Provide the [x, y] coordinate of the cell's center where the given text is located.  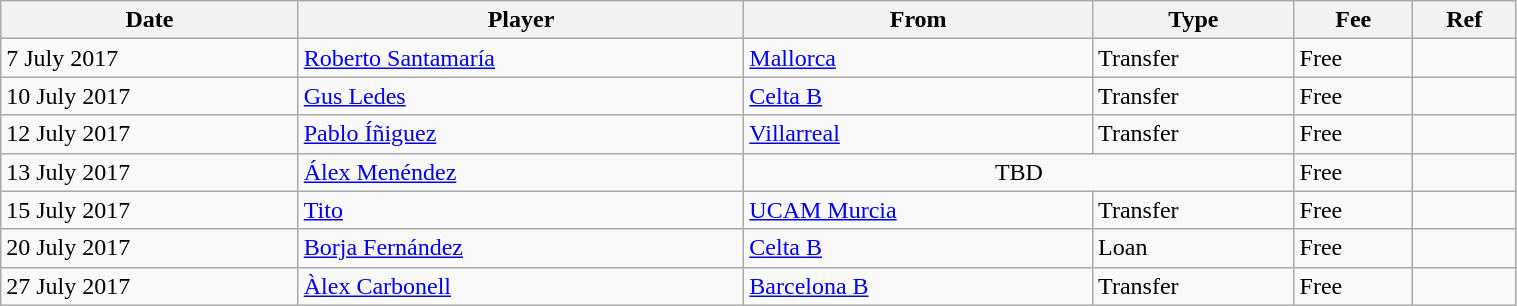
13 July 2017 [150, 172]
Roberto Santamaría [521, 58]
Borja Fernández [521, 248]
From [918, 20]
Pablo Íñiguez [521, 134]
Tito [521, 210]
Type [1194, 20]
Mallorca [918, 58]
TBD [1019, 172]
Loan [1194, 248]
UCAM Murcia [918, 210]
Ref [1464, 20]
Date [150, 20]
7 July 2017 [150, 58]
10 July 2017 [150, 96]
Álex Menéndez [521, 172]
Player [521, 20]
Barcelona B [918, 286]
15 July 2017 [150, 210]
Gus Ledes [521, 96]
Fee [1353, 20]
27 July 2017 [150, 286]
12 July 2017 [150, 134]
Villarreal [918, 134]
Àlex Carbonell [521, 286]
20 July 2017 [150, 248]
